Detect which cell encompasses the target text, then output its [X, Y] center coordinate. 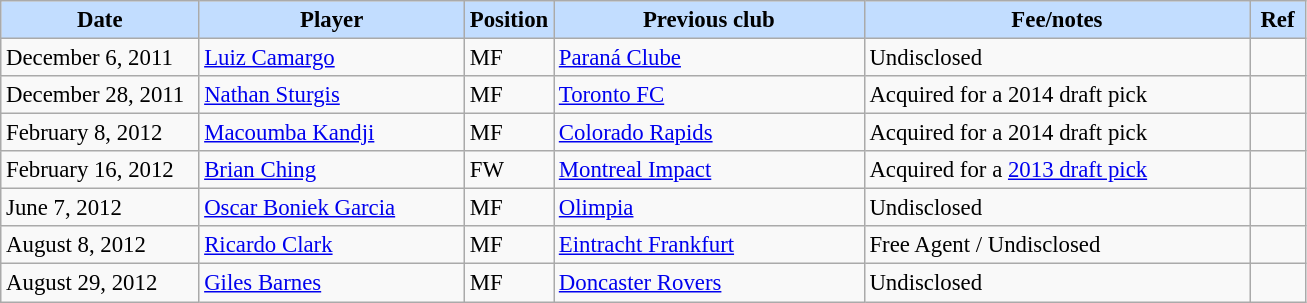
FW [508, 170]
Olimpia [710, 208]
December 28, 2011 [100, 95]
Nathan Sturgis [332, 95]
Giles Barnes [332, 283]
June 7, 2012 [100, 208]
Colorado Rapids [710, 133]
Paraná Clube [710, 58]
Toronto FC [710, 95]
Acquired for a 2013 draft pick [1057, 170]
Montreal Impact [710, 170]
Luiz Camargo [332, 58]
August 29, 2012 [100, 283]
Fee/notes [1057, 20]
Free Agent / Undisclosed [1057, 245]
Date [100, 20]
Ref [1278, 20]
Eintracht Frankfurt [710, 245]
Previous club [710, 20]
Doncaster Rovers [710, 283]
February 16, 2012 [100, 170]
Oscar Boniek Garcia [332, 208]
Macoumba Kandji [332, 133]
December 6, 2011 [100, 58]
Position [508, 20]
August 8, 2012 [100, 245]
Ricardo Clark [332, 245]
Brian Ching [332, 170]
February 8, 2012 [100, 133]
Player [332, 20]
